Output the [x, y] coordinate of the center of the cell containing the given text.  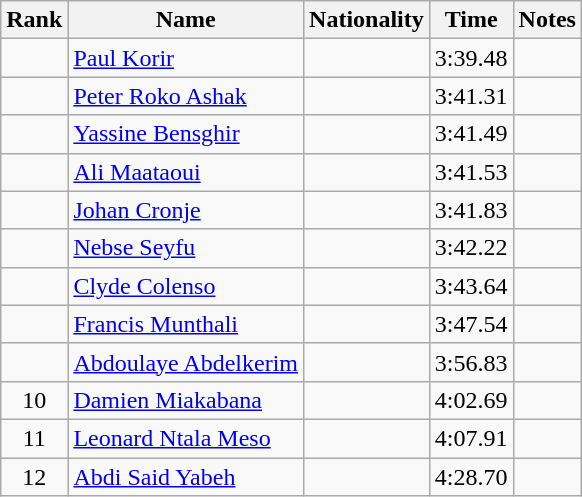
10 [34, 400]
3:42.22 [471, 248]
3:41.31 [471, 96]
Ali Maataoui [186, 172]
Peter Roko Ashak [186, 96]
11 [34, 438]
Nebse Seyfu [186, 248]
Clyde Colenso [186, 286]
Notes [547, 20]
Nationality [367, 20]
4:28.70 [471, 477]
Abdoulaye Abdelkerim [186, 362]
Time [471, 20]
3:39.48 [471, 58]
3:41.53 [471, 172]
4:02.69 [471, 400]
Paul Korir [186, 58]
Johan Cronje [186, 210]
Francis Munthali [186, 324]
Abdi Said Yabeh [186, 477]
Leonard Ntala Meso [186, 438]
3:47.54 [471, 324]
Name [186, 20]
Damien Miakabana [186, 400]
Rank [34, 20]
12 [34, 477]
3:41.83 [471, 210]
Yassine Bensghir [186, 134]
4:07.91 [471, 438]
3:41.49 [471, 134]
3:43.64 [471, 286]
3:56.83 [471, 362]
